Search for the cell housing the specified text and yield its (x, y) center coordinate. 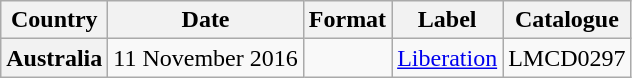
Format (347, 20)
Date (206, 20)
Label (448, 20)
Australia (54, 58)
Liberation (448, 58)
Catalogue (567, 20)
11 November 2016 (206, 58)
LMCD0297 (567, 58)
Country (54, 20)
